For the text-containing cell, return its midpoint in (X, Y) coordinate format. 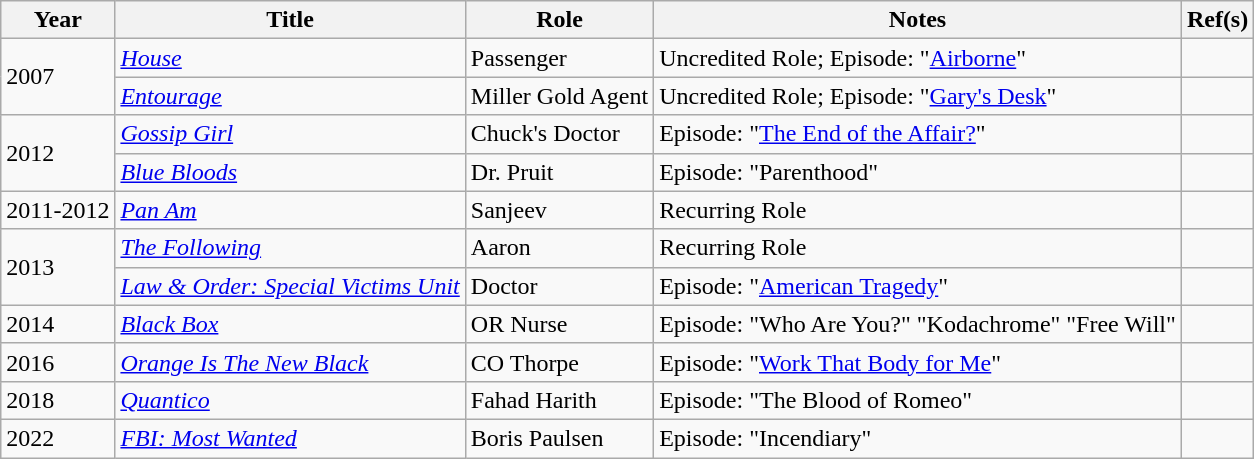
Sanjeev (559, 210)
Miller Gold Agent (559, 96)
Episode: "The Blood of Romeo" (918, 400)
Uncredited Role; Episode: "Airborne" (918, 58)
Law & Order: Special Victims Unit (290, 286)
FBI: Most Wanted (290, 438)
Pan Am (290, 210)
2018 (58, 400)
Episode: "Work That Body for Me" (918, 362)
CO Thorpe (559, 362)
Dr. Pruit (559, 172)
Episode: "The End of the Affair?" (918, 134)
Fahad Harith (559, 400)
Title (290, 20)
House (290, 58)
Notes (918, 20)
Quantico (290, 400)
Uncredited Role; Episode: "Gary's Desk" (918, 96)
Ref(s) (1217, 20)
2022 (58, 438)
Episode: "American Tragedy" (918, 286)
Orange Is The New Black (290, 362)
Doctor (559, 286)
2011-2012 (58, 210)
2007 (58, 77)
Role (559, 20)
Black Box (290, 324)
Episode: "Incendiary" (918, 438)
Chuck's Doctor (559, 134)
The Following (290, 248)
Entourage (290, 96)
2016 (58, 362)
Boris Paulsen (559, 438)
Aaron (559, 248)
Blue Bloods (290, 172)
2013 (58, 267)
Episode: "Parenthood" (918, 172)
OR Nurse (559, 324)
Passenger (559, 58)
2014 (58, 324)
Gossip Girl (290, 134)
Year (58, 20)
Episode: "Who Are You?" "Kodachrome" "Free Will" (918, 324)
2012 (58, 153)
